Locate the cell with the specified text and output its (X, Y) center coordinate. 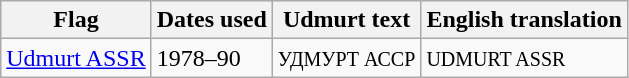
1978–90 (212, 58)
Udmurt ASSR (76, 58)
Flag (76, 20)
УДМУРТ АССР (346, 58)
UDMURT ASSR (524, 58)
Udmurt text (346, 20)
English translation (524, 20)
Dates used (212, 20)
